Pinpoint the cell where the given text exists, returning its (X, Y) midpoint coordinate. 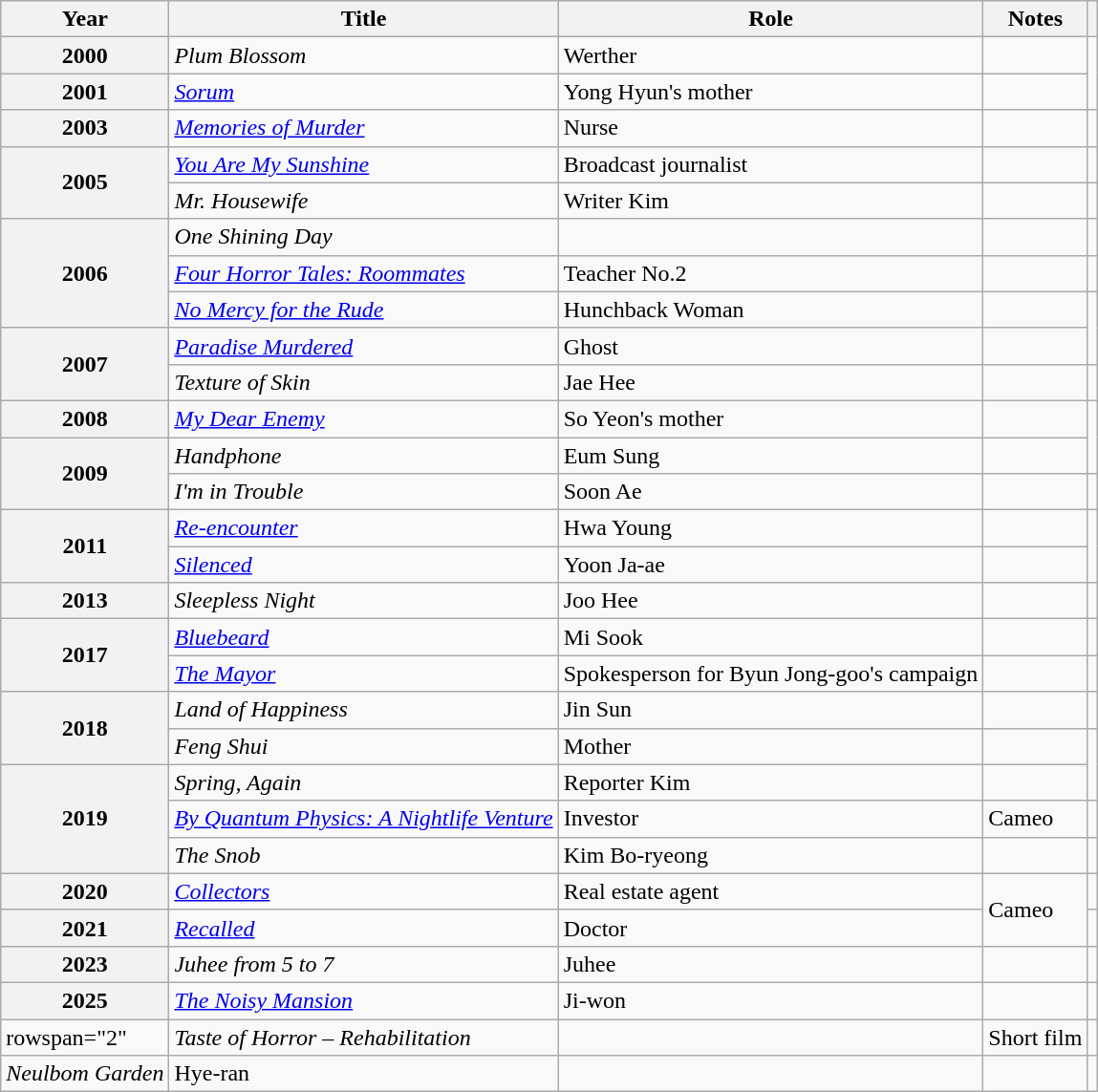
Silenced (363, 565)
Joo Hee (770, 601)
The Snob (363, 855)
Eum Sung (770, 456)
Doctor (770, 928)
Jin Sun (770, 710)
2005 (85, 182)
Collectors (363, 891)
Sleepless Night (363, 601)
2009 (85, 474)
Yong Hyun's mother (770, 92)
2006 (85, 273)
Hunchback Woman (770, 310)
So Yeon's mother (770, 418)
Short film (1036, 1037)
Paradise Murdered (363, 346)
2017 (85, 655)
2013 (85, 601)
Texture of Skin (363, 382)
Spring, Again (363, 782)
Role (770, 19)
Mother (770, 746)
2019 (85, 819)
2000 (85, 55)
The Noisy Mansion (363, 1000)
Spokesperson for Byun Jong-goo's campaign (770, 674)
2007 (85, 364)
I'm in Trouble (363, 492)
Memories of Murder (363, 128)
Real estate agent (770, 891)
Recalled (363, 928)
One Shining Day (363, 237)
Bluebeard (363, 637)
Taste of Horror – Rehabilitation (363, 1037)
Nurse (770, 128)
2023 (85, 964)
Jae Hee (770, 382)
Notes (1036, 19)
Hwa Young (770, 528)
The Mayor (363, 674)
2020 (85, 891)
Land of Happiness (363, 710)
2001 (85, 92)
Sorum (363, 92)
Writer Kim (770, 201)
Handphone (363, 456)
Ghost (770, 346)
Juhee (770, 964)
Ji-won (770, 1000)
Mi Sook (770, 637)
2025 (85, 1000)
Werther (770, 55)
My Dear Enemy (363, 418)
Mr. Housewife (363, 201)
You Are My Sunshine (363, 164)
No Mercy for the Rude (363, 310)
Feng Shui (363, 746)
Title (363, 19)
Investor (770, 819)
2011 (85, 546)
Yoon Ja-ae (770, 565)
Soon Ae (770, 492)
Year (85, 19)
Kim Bo-ryeong (770, 855)
Broadcast journalist (770, 164)
Teacher No.2 (770, 273)
2018 (85, 728)
By Quantum Physics: A Nightlife Venture (363, 819)
2003 (85, 128)
Re-encounter (363, 528)
Juhee from 5 to 7 (363, 964)
rowspan="2" (85, 1037)
Reporter Kim (770, 782)
2021 (85, 928)
2008 (85, 418)
Neulbom Garden (85, 1074)
Hye-ran (363, 1074)
Plum Blossom (363, 55)
Four Horror Tales: Roommates (363, 273)
